Return [X, Y] of the center of cell containing provided text 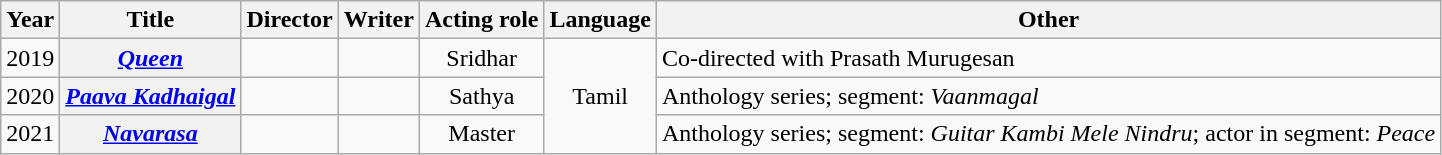
2019 [30, 58]
Queen [150, 58]
Navarasa [150, 134]
Other [1048, 20]
Anthology series; segment: Vaanmagal [1048, 96]
Paava Kadhaigal [150, 96]
Director [290, 20]
Language [600, 20]
2021 [30, 134]
Master [482, 134]
Title [150, 20]
Sridhar [482, 58]
2020 [30, 96]
Year [30, 20]
Co-directed with Prasath Murugesan [1048, 58]
Acting role [482, 20]
Sathya [482, 96]
Tamil [600, 96]
Anthology series; segment: Guitar Kambi Mele Nindru; actor in segment: Peace [1048, 134]
Writer [378, 20]
